Return (x, y) of the center of cell containing provided text 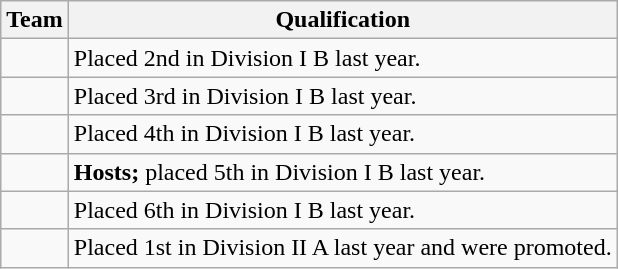
Placed 1st in Division II A last year and were promoted. (342, 248)
Placed 6th in Division I B last year. (342, 210)
Placed 2nd in Division I B last year. (342, 58)
Hosts; placed 5th in Division I B last year. (342, 172)
Placed 3rd in Division I B last year. (342, 96)
Team (35, 20)
Qualification (342, 20)
Placed 4th in Division I B last year. (342, 134)
